Find where the given text appears and provide that cell's center as (X, Y) coordinate. 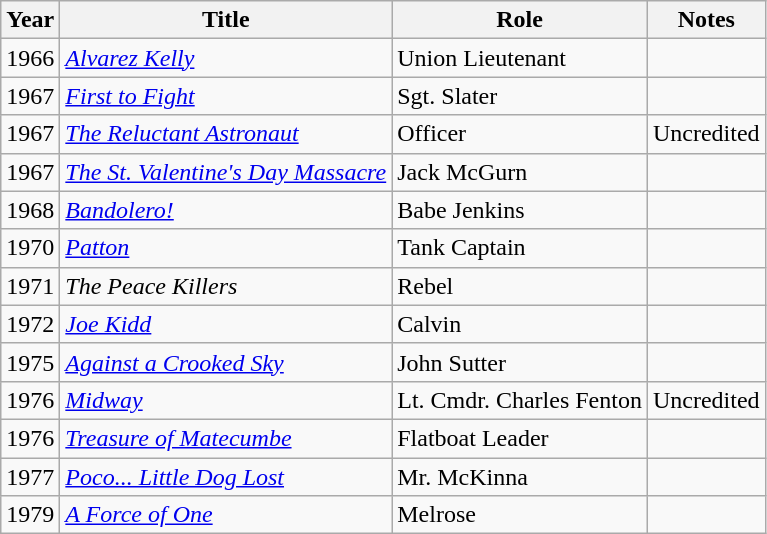
1966 (30, 58)
Patton (226, 248)
Babe Jenkins (520, 210)
Poco... Little Dog Lost (226, 477)
1975 (30, 362)
Treasure of Matecumbe (226, 438)
1972 (30, 324)
Flatboat Leader (520, 438)
Mr. McKinna (520, 477)
Sgt. Slater (520, 96)
Role (520, 20)
Melrose (520, 515)
Union Lieutenant (520, 58)
Calvin (520, 324)
John Sutter (520, 362)
1970 (30, 248)
Midway (226, 400)
1971 (30, 286)
Officer (520, 134)
1968 (30, 210)
Title (226, 20)
Against a Crooked Sky (226, 362)
Lt. Cmdr. Charles Fenton (520, 400)
Joe Kidd (226, 324)
First to Fight (226, 96)
1979 (30, 515)
Rebel (520, 286)
A Force of One (226, 515)
Tank Captain (520, 248)
1977 (30, 477)
The St. Valentine's Day Massacre (226, 172)
Bandolero! (226, 210)
The Peace Killers (226, 286)
Year (30, 20)
Notes (706, 20)
Alvarez Kelly (226, 58)
Jack McGurn (520, 172)
The Reluctant Astronaut (226, 134)
